Return the (x, y) coordinate for the center point of the cell that contains the specified text.  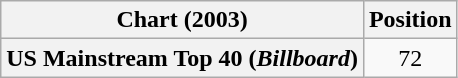
Chart (2003) (182, 20)
72 (410, 58)
US Mainstream Top 40 (Billboard) (182, 58)
Position (410, 20)
